Capture the cell that displays the provided text and extract its [x, y] central coordinate. 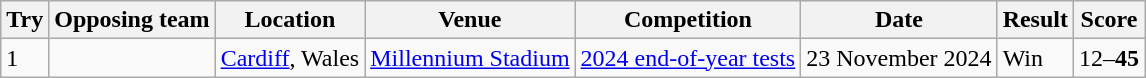
Score [1110, 20]
Date [899, 20]
2024 end-of-year tests [688, 58]
23 November 2024 [899, 58]
Cardiff, Wales [290, 58]
Try [25, 20]
Opposing team [132, 20]
Competition [688, 20]
Result [1035, 20]
12–45 [1110, 58]
Millennium Stadium [470, 58]
Venue [470, 20]
Location [290, 20]
1 [25, 58]
Win [1035, 58]
